Locate the cell with the specified text and output its (X, Y) center coordinate. 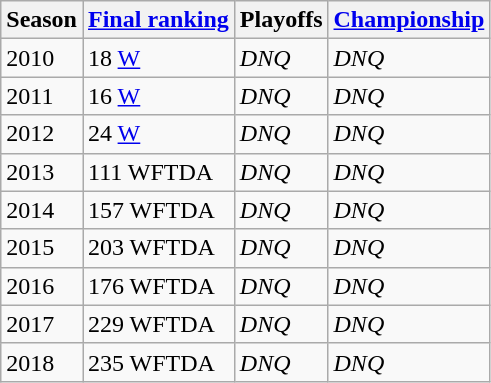
Playoffs (281, 20)
Final ranking (158, 20)
2018 (42, 362)
2010 (42, 58)
2015 (42, 248)
2012 (42, 134)
111 WFTDA (158, 172)
2014 (42, 210)
2017 (42, 324)
2011 (42, 96)
24 W (158, 134)
2013 (42, 172)
235 WFTDA (158, 362)
18 W (158, 58)
16 W (158, 96)
157 WFTDA (158, 210)
176 WFTDA (158, 286)
Championship (409, 20)
203 WFTDA (158, 248)
2016 (42, 286)
229 WFTDA (158, 324)
Season (42, 20)
